Determine the (X, Y) coordinate at the center of the cell enclosing the given text.  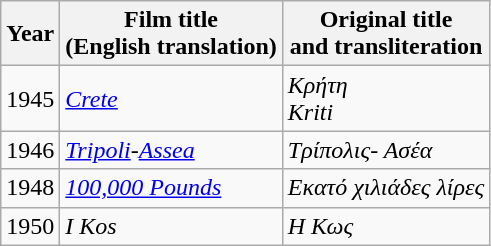
Crete (171, 98)
Η Κως (386, 226)
Τρίπολις- Ασέα (386, 150)
Εκατό χιλιάδες λίρες (386, 188)
1946 (30, 150)
1950 (30, 226)
ΚρήτηKriti (386, 98)
100,000 Pounds (171, 188)
1948 (30, 188)
Original titleand transliteration (386, 34)
Film title(English translation) (171, 34)
1945 (30, 98)
Tripoli-Assea (171, 150)
Year (30, 34)
I Kos (171, 226)
